Locate the cell with the specified text and output its (x, y) center coordinate. 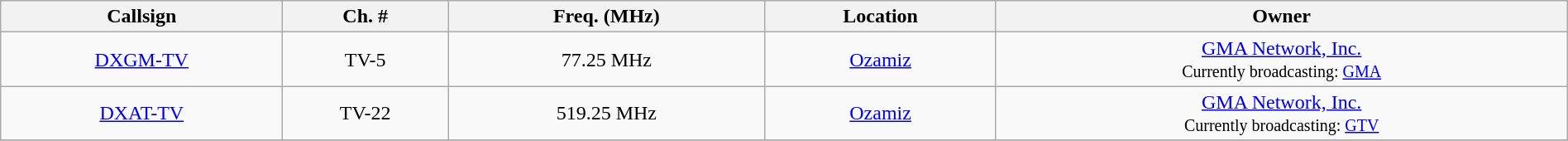
GMA Network, Inc.Currently broadcasting: GMA (1282, 60)
Location (880, 17)
Callsign (142, 17)
Owner (1282, 17)
77.25 MHz (607, 60)
DXAT-TV (142, 113)
GMA Network, Inc.Currently broadcasting: GTV (1282, 113)
TV-22 (366, 113)
TV-5 (366, 60)
Ch. # (366, 17)
DXGM-TV (142, 60)
519.25 MHz (607, 113)
Freq. (MHz) (607, 17)
